Provide the [x, y] coordinate of the cell's center where the given text is located.  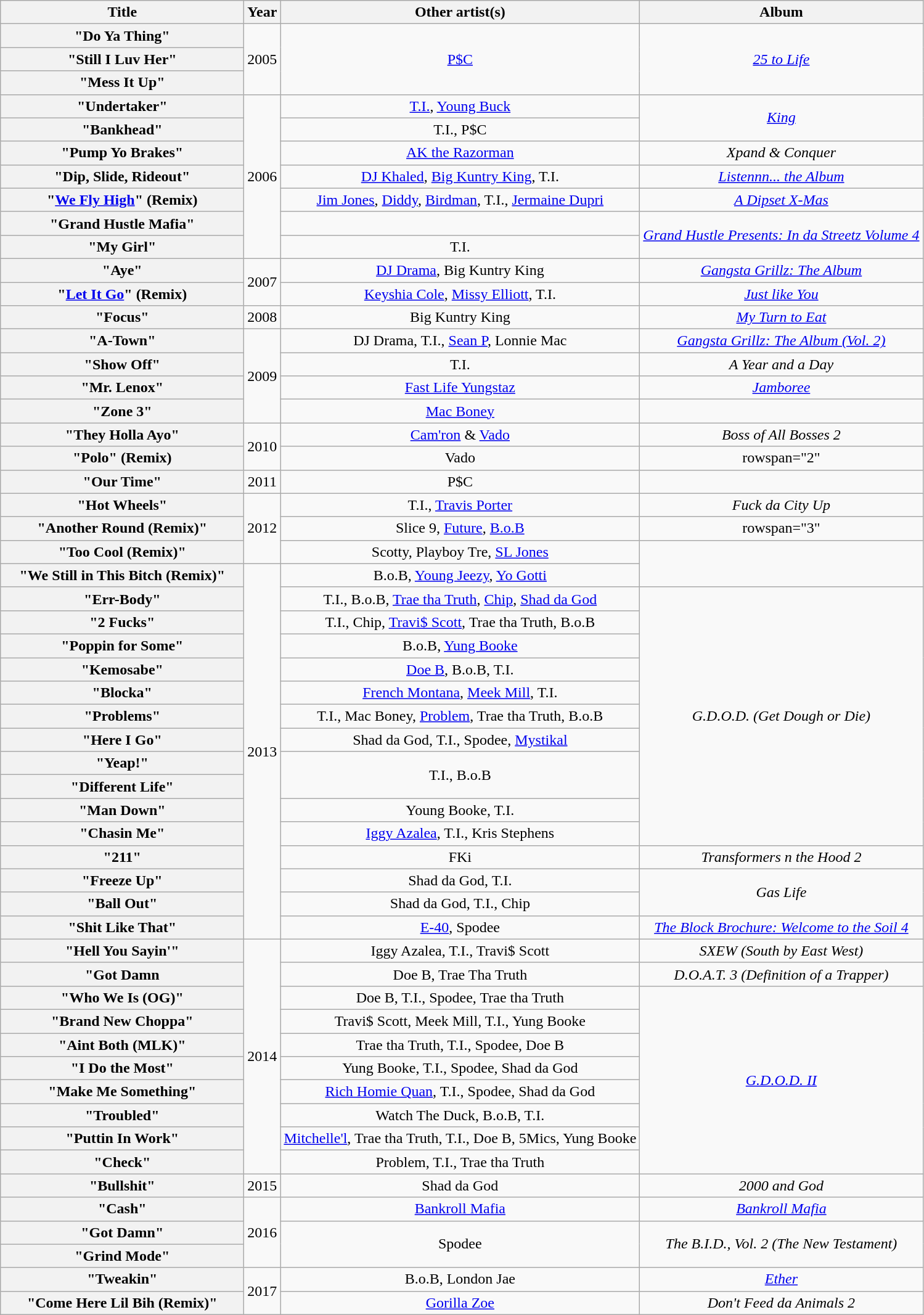
"Man Down" [122, 810]
"Pump Yo Brakes" [122, 153]
Other artist(s) [460, 12]
Vado [460, 458]
"Come Here Lil Bih (Remix)" [122, 1303]
"Cash" [122, 1209]
Just like You [782, 294]
"Mr. Lenox" [122, 388]
"Yeap!" [122, 763]
"Who We Is (OG)" [122, 998]
"Focus" [122, 317]
Slice 9, Future, B.o.B [460, 528]
AK the Razorman [460, 153]
"Different Life" [122, 787]
Cam'ron & Vado [460, 435]
"Err-Body" [122, 599]
Grand Hustle Presents: In da Streetz Volume 4 [782, 235]
Big Kuntry King [460, 317]
2010 [263, 446]
B.o.B, London Jae [460, 1279]
Gorilla Zoe [460, 1303]
"Hell You Sayin'" [122, 951]
"Here I Go" [122, 740]
T.I., B.o.B [460, 775]
T.I., Chip, Travi$ Scott, Trae tha Truth, B.o.B [460, 622]
"Our Time" [122, 481]
2016 [263, 1232]
Xpand & Conquer [782, 153]
Keyshia Cole, Missy Elliott, T.I. [460, 294]
"Show Off" [122, 364]
DJ Drama, T.I., Sean P, Lonnie Mac [460, 341]
T.I., Mac Boney, Problem, Trae tha Truth, B.o.B [460, 716]
"2 Fucks" [122, 622]
2011 [263, 481]
Title [122, 12]
The Block Brochure: Welcome to the Soil 4 [782, 927]
DJ Drama, Big Kuntry King [460, 270]
Gas Life [782, 892]
Mac Boney [460, 411]
"Blocka" [122, 693]
"Make Me Something" [122, 1092]
"Grind Mode" [122, 1256]
"Kemosabe" [122, 669]
B.o.B, Yung Booke [460, 645]
Shad da God, T.I. [460, 880]
French Montana, Meek Mill, T.I. [460, 693]
2017 [263, 1291]
Boss of All Bosses 2 [782, 435]
T.I., P$C [460, 129]
Album [782, 12]
"We Still in This Bitch (Remix)" [122, 575]
Jim Jones, Diddy, Birdman, T.I., Jermaine Dupri [460, 200]
T.I., Travis Porter [460, 505]
"Bullshit" [122, 1186]
Doe B, B.o.B, T.I. [460, 669]
rowspan="2" [782, 458]
2012 [263, 528]
Gangsta Grillz: The Album [782, 270]
T.I., B.o.B, Trae tha Truth, Chip, Shad da God [460, 599]
"Ball Out" [122, 904]
A Dipset X-Mas [782, 200]
2013 [263, 751]
"Tweakin" [122, 1279]
Scotty, Playboy Tre, SL Jones [460, 552]
2000 and God [782, 1186]
Doe B, T.I., Spodee, Trae tha Truth [460, 998]
"A-Town" [122, 341]
2007 [263, 282]
25 to Life [782, 59]
2015 [263, 1186]
Spodee [460, 1244]
"I Do the Most" [122, 1068]
2006 [263, 176]
Travi$ Scott, Meek Mill, T.I., Yung Booke [460, 1021]
"Polo" (Remix) [122, 458]
Fuck da City Up [782, 505]
"Zone 3" [122, 411]
"Shit Like That" [122, 927]
Shad da God, T.I., Spodee, Mystikal [460, 740]
Iggy Azalea, T.I., Kris Stephens [460, 834]
"Freeze Up" [122, 880]
"We Fly High" (Remix) [122, 200]
"Got Damn [122, 974]
Trae tha Truth, T.I., Spodee, Doe B [460, 1045]
"Still I Luv Her" [122, 59]
"Hot Wheels" [122, 505]
"My Girl" [122, 247]
King [782, 118]
Young Booke, T.I. [460, 810]
"Puttin In Work" [122, 1139]
Listennn... the Album [782, 176]
2014 [263, 1057]
"They Holla Ayo" [122, 435]
"Aye" [122, 270]
DJ Khaled, Big Kuntry King, T.I. [460, 176]
Iggy Azalea, T.I., Travi$ Scott [460, 951]
"Do Ya Thing" [122, 36]
Problem, T.I., Trae tha Truth [460, 1162]
Yung Booke, T.I., Spodee, Shad da God [460, 1068]
"Check" [122, 1162]
"211" [122, 857]
G.D.O.D. (Get Dough or Die) [782, 716]
Watch The Duck, B.o.B, T.I. [460, 1115]
G.D.O.D. II [782, 1079]
Ether [782, 1279]
"Mess It Up" [122, 83]
"Aint Both (MLK)" [122, 1045]
SXEW (South by East West) [782, 951]
2009 [263, 376]
E-40, Spodee [460, 927]
Shad da God, T.I., Chip [460, 904]
B.o.B, Young Jeezy, Yo Gotti [460, 575]
A Year and a Day [782, 364]
FKi [460, 857]
"Brand New Choppa" [122, 1021]
"Got Damn" [122, 1232]
"Another Round (Remix)" [122, 528]
My Turn to Eat [782, 317]
2005 [263, 59]
Jamboree [782, 388]
Rich Homie Quan, T.I., Spodee, Shad da God [460, 1092]
"Too Cool (Remix)" [122, 552]
Mitchelle'l, Trae tha Truth, T.I., Doe B, 5Mics, Yung Booke [460, 1139]
"Undertaker" [122, 106]
"Problems" [122, 716]
"Grand Hustle Mafia" [122, 223]
"Poppin for Some" [122, 645]
Don't Feed da Animals 2 [782, 1303]
Transformers n the Hood 2 [782, 857]
Gangsta Grillz: The Album (Vol. 2) [782, 341]
D.O.A.T. 3 (Definition of a Trapper) [782, 974]
Fast Life Yungstaz [460, 388]
"Bankhead" [122, 129]
"Dip, Slide, Rideout" [122, 176]
The B.I.D., Vol. 2 (The New Testament) [782, 1244]
"Chasin Me" [122, 834]
T.I., Young Buck [460, 106]
"Troubled" [122, 1115]
Doe B, Trae Tha Truth [460, 974]
2008 [263, 317]
Year [263, 12]
rowspan="3" [782, 528]
Shad da God [460, 1186]
"Let It Go" (Remix) [122, 294]
